Identify which cell holds the provided text, then report its (x, y) central coordinate. 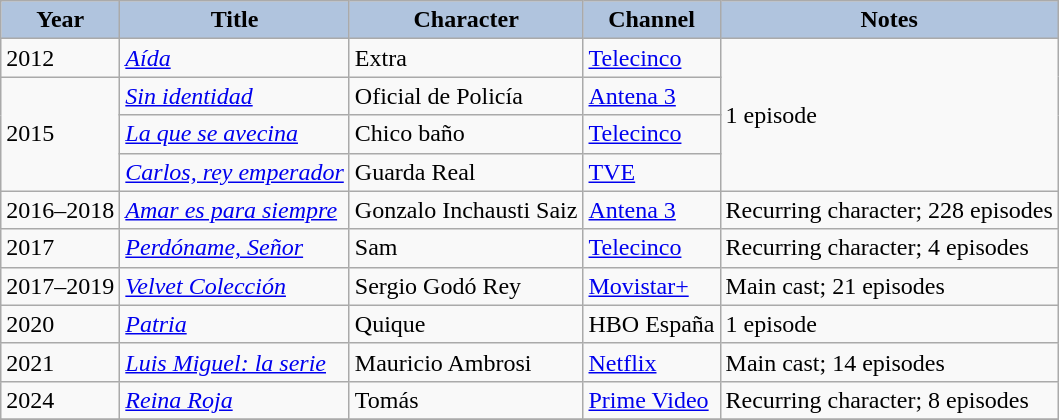
2021 (60, 362)
Main cast; 14 episodes (889, 362)
Prime Video (652, 400)
Perdóname, Señor (235, 248)
Gonzalo Inchausti Saiz (466, 210)
2015 (60, 134)
Sin identidad (235, 96)
Title (235, 20)
Movistar+ (652, 286)
Channel (652, 20)
Tomás (466, 400)
Mauricio Ambrosi (466, 362)
Sam (466, 248)
2012 (60, 58)
Carlos, rey emperador (235, 172)
Quique (466, 324)
Character (466, 20)
2024 (60, 400)
Main cast; 21 episodes (889, 286)
Guarda Real (466, 172)
Reina Roja (235, 400)
Recurring character; 4 episodes (889, 248)
Velvet Colección (235, 286)
2020 (60, 324)
HBO España (652, 324)
Amar es para siempre (235, 210)
Recurring character; 8 episodes (889, 400)
Patria (235, 324)
Netflix (652, 362)
Extra (466, 58)
2016–2018 (60, 210)
Luis Miguel: la serie (235, 362)
2017–2019 (60, 286)
Aída (235, 58)
La que se avecina (235, 134)
Year (60, 20)
Oficial de Policía (466, 96)
Chico baño (466, 134)
TVE (652, 172)
Sergio Godó Rey (466, 286)
Notes (889, 20)
2017 (60, 248)
Recurring character; 228 episodes (889, 210)
